For the text-containing cell, return its midpoint in [X, Y] coordinate format. 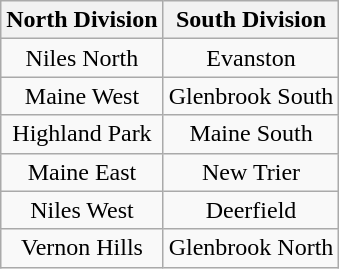
Niles West [82, 210]
Maine East [82, 172]
Deerfield [251, 210]
Maine West [82, 96]
Niles North [82, 58]
Vernon Hills [82, 248]
Maine South [251, 134]
South Division [251, 20]
Evanston [251, 58]
Highland Park [82, 134]
North Division [82, 20]
Glenbrook North [251, 248]
New Trier [251, 172]
Glenbrook South [251, 96]
